For the text-containing cell, return its midpoint in (X, Y) coordinate format. 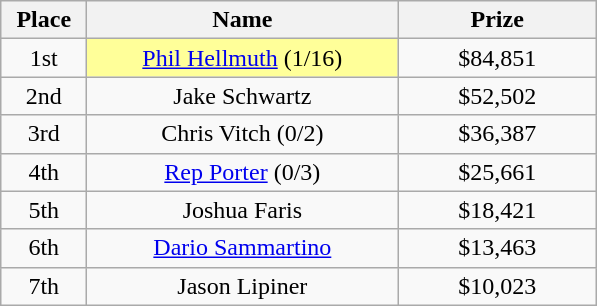
$18,421 (498, 210)
4th (44, 172)
Prize (498, 20)
Jason Lipiner (242, 286)
3rd (44, 134)
Dario Sammartino (242, 248)
2nd (44, 96)
$84,851 (498, 58)
Joshua Faris (242, 210)
Place (44, 20)
$36,387 (498, 134)
Name (242, 20)
$13,463 (498, 248)
7th (44, 286)
Jake Schwartz (242, 96)
$25,661 (498, 172)
6th (44, 248)
$52,502 (498, 96)
1st (44, 58)
$10,023 (498, 286)
Phil Hellmuth (1/16) (242, 58)
Chris Vitch (0/2) (242, 134)
Rep Porter (0/3) (242, 172)
5th (44, 210)
